Capture the cell that displays the provided text and extract its [x, y] central coordinate. 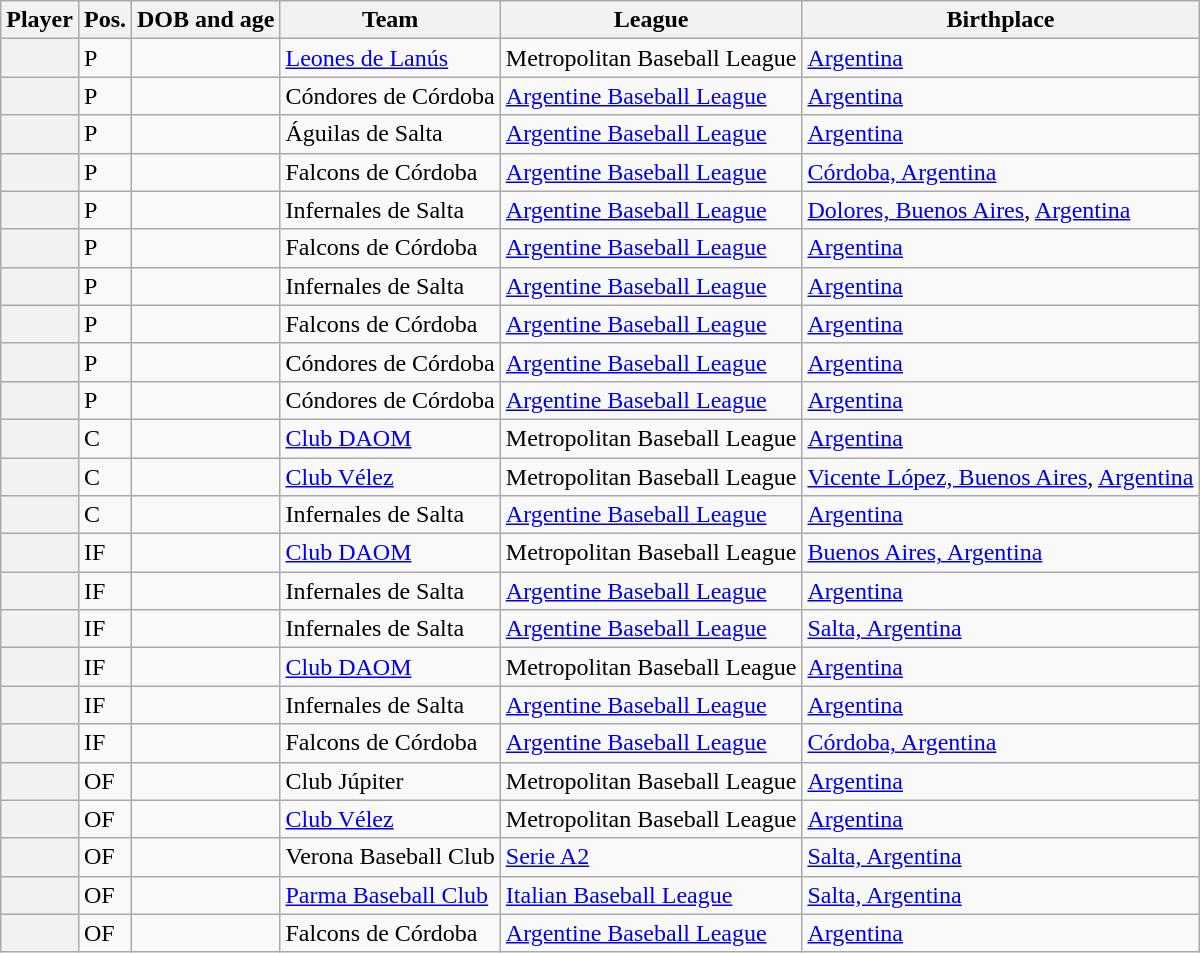
Leones de Lanús [390, 58]
Dolores, Buenos Aires, Argentina [1000, 210]
Buenos Aires, Argentina [1000, 553]
DOB and age [206, 20]
Club Júpiter [390, 781]
Pos. [104, 20]
Verona Baseball Club [390, 857]
Italian Baseball League [651, 895]
Parma Baseball Club [390, 895]
Serie A2 [651, 857]
Birthplace [1000, 20]
Águilas de Salta [390, 134]
League [651, 20]
Team [390, 20]
Player [40, 20]
Vicente López, Buenos Aires, Argentina [1000, 477]
